Output the [X, Y] coordinate of the center of the cell containing the given text.  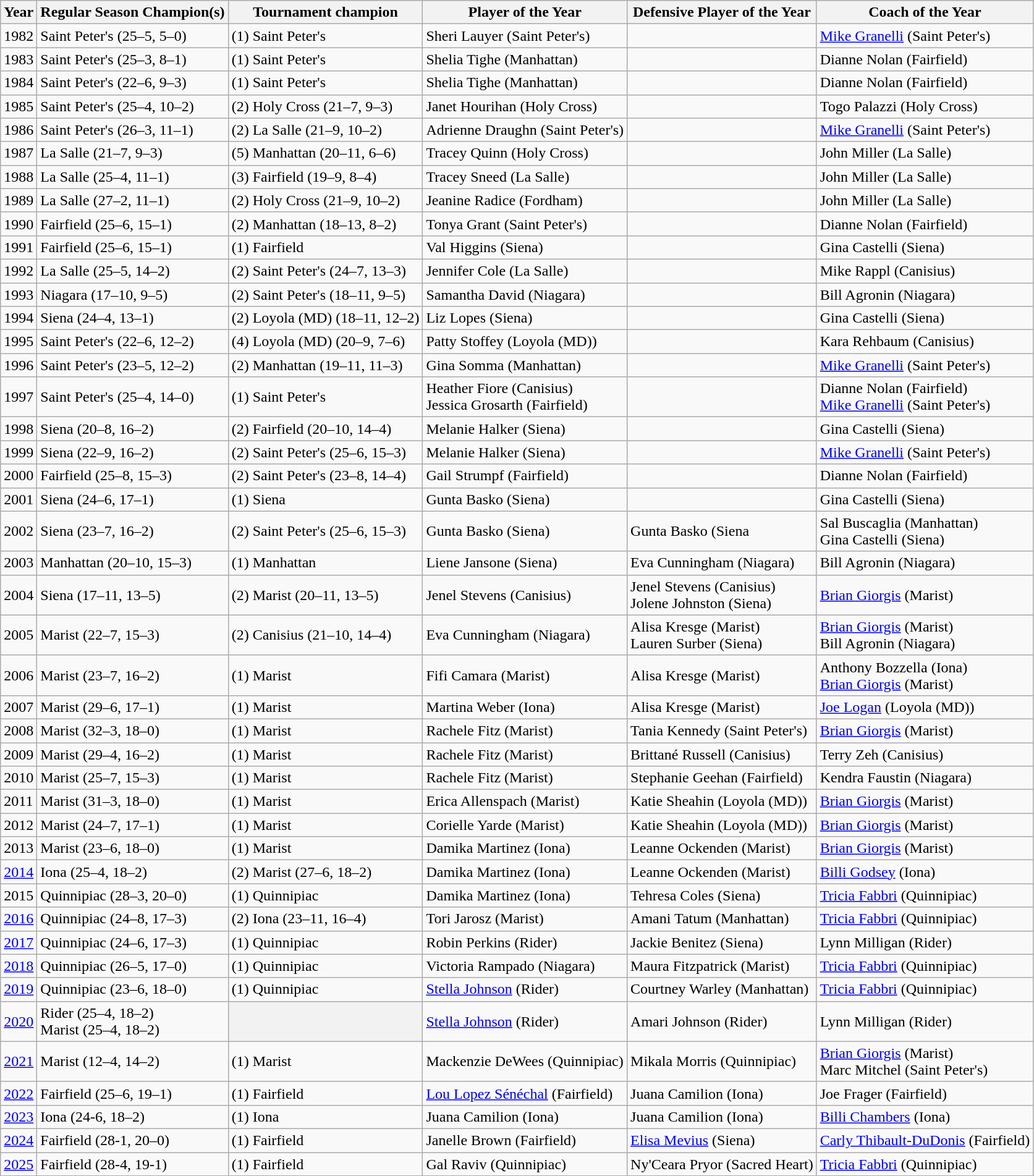
Carly Thibault-DuDonis (Fairfield) [925, 1140]
Amani Tatum (Manhattan) [722, 919]
Joe Frager (Fairfield) [925, 1093]
Stephanie Geehan (Fairfield) [722, 778]
Niagara (17–10, 9–5) [132, 295]
(2) Manhattan (19–11, 11–3) [325, 365]
Manhattan (20–10, 15–3) [132, 563]
Saint Peter's (26–3, 11–1) [132, 130]
Coach of the Year [925, 12]
Marist (23–6, 18–0) [132, 848]
2003 [19, 563]
Sal Buscaglia (Manhattan)Gina Castelli (Siena) [925, 531]
1982 [19, 36]
2025 [19, 1164]
Jeanine Radice (Fordham) [525, 200]
Anthony Bozzella (Iona)Brian Giorgis (Marist) [925, 675]
2010 [19, 778]
Marist (22–7, 15–3) [132, 635]
Siena (22–9, 16–2) [132, 452]
Tehresa Coles (Siena) [722, 895]
(5) Manhattan (20–11, 6–6) [325, 153]
1994 [19, 318]
1985 [19, 106]
2001 [19, 499]
(4) Loyola (MD) (20–9, 7–6) [325, 342]
Billi Chambers (Iona) [925, 1117]
Adrienne Draughn (Saint Peter's) [525, 130]
1995 [19, 342]
Joe Logan (Loyola (MD)) [925, 707]
Tania Kennedy (Saint Peter's) [722, 730]
Tournament champion [325, 12]
1997 [19, 397]
(1) Iona [325, 1117]
Quinnipiac (23–6, 18–0) [132, 989]
Tori Jarosz (Marist) [525, 919]
2023 [19, 1117]
2012 [19, 825]
(2) Saint Peter's (24–7, 13–3) [325, 271]
2007 [19, 707]
Iona (24-6, 18–2) [132, 1117]
2018 [19, 966]
Alisa Kresge (Marist)Lauren Surber (Siena) [722, 635]
(2) Marist (27–6, 18–2) [325, 872]
1996 [19, 365]
Siena (24–6, 17–1) [132, 499]
La Salle (25–5, 14–2) [132, 271]
(2) Loyola (MD) (18–11, 12–2) [325, 318]
1988 [19, 177]
1999 [19, 452]
Jackie Benitez (Siena) [722, 942]
(2) Canisius (21–10, 14–4) [325, 635]
Togo Palazzi (Holy Cross) [925, 106]
1998 [19, 429]
Siena (24–4, 13–1) [132, 318]
1989 [19, 200]
Tracey Quinn (Holy Cross) [525, 153]
Brian Giorgis (Marist) Marc Mitchel (Saint Peter's) [925, 1062]
Player of the Year [525, 12]
Mikala Morris (Quinnipiac) [722, 1062]
Fifi Camara (Marist) [525, 675]
Gail Strumpf (Fairfield) [525, 476]
Liene Jansone (Siena) [525, 563]
2022 [19, 1093]
Robin Perkins (Rider) [525, 942]
Amari Johnson (Rider) [722, 1021]
(2) Holy Cross (21–7, 9–3) [325, 106]
Martina Weber (Iona) [525, 707]
Mike Rappl (Canisius) [925, 271]
Tonya Grant (Saint Peter's) [525, 224]
1992 [19, 271]
Quinnipiac (24–8, 17–3) [132, 919]
1993 [19, 295]
Liz Lopes (Siena) [525, 318]
(2) Saint Peter's (18–11, 9–5) [325, 295]
Saint Peter's (25–5, 5–0) [132, 36]
Victoria Rampado (Niagara) [525, 966]
2011 [19, 802]
(2) Manhattan (18–13, 8–2) [325, 224]
Siena (17–11, 13–5) [132, 594]
2008 [19, 730]
Regular Season Champion(s) [132, 12]
Ny'Ceara Pryor (Sacred Heart) [722, 1164]
Sheri Lauyer (Saint Peter's) [525, 36]
Jenel Stevens (Canisius)Jolene Johnston (Siena) [722, 594]
1984 [19, 83]
Brian Giorgis (Marist)Bill Agronin (Niagara) [925, 635]
1991 [19, 247]
Val Higgins (Siena) [525, 247]
Marist (29–6, 17–1) [132, 707]
Courtney Warley (Manhattan) [722, 989]
Saint Peter's (23–5, 12–2) [132, 365]
2021 [19, 1062]
Janelle Brown (Fairfield) [525, 1140]
2014 [19, 872]
Saint Peter's (25–3, 8–1) [132, 59]
2016 [19, 919]
Marist (12–4, 14–2) [132, 1062]
Erica Allenspach (Marist) [525, 802]
2019 [19, 989]
Fairfield (25–8, 15–3) [132, 476]
Tracey Sneed (La Salle) [525, 177]
(1) Siena [325, 499]
Marist (25–7, 15–3) [132, 778]
Defensive Player of the Year [722, 12]
1990 [19, 224]
Siena (23–7, 16–2) [132, 531]
(2) Fairfield (20–10, 14–4) [325, 429]
Quinnipiac (24–6, 17–3) [132, 942]
1983 [19, 59]
Maura Fitzpatrick (Marist) [722, 966]
2013 [19, 848]
Jennifer Cole (La Salle) [525, 271]
Year [19, 12]
Kendra Faustin (Niagara) [925, 778]
Heather Fiore (Canisius)Jessica Grosarth (Fairfield) [525, 397]
Gal Raviv (Quinnipiac) [525, 1164]
Brittané Russell (Canisius) [722, 755]
2002 [19, 531]
La Salle (25–4, 11–1) [132, 177]
Gina Somma (Manhattan) [525, 365]
(2) Holy Cross (21–9, 10–2) [325, 200]
Saint Peter's (22–6, 9–3) [132, 83]
Quinnipiac (28–3, 20–0) [132, 895]
Mackenzie DeWees (Quinnipiac) [525, 1062]
Marist (31–3, 18–0) [132, 802]
Marist (29–4, 16–2) [132, 755]
1987 [19, 153]
2020 [19, 1021]
(2) Iona (23–11, 16–4) [325, 919]
Dianne Nolan (Fairfield)Mike Granelli (Saint Peter's) [925, 397]
Corielle Yarde (Marist) [525, 825]
2009 [19, 755]
Kara Rehbaum (Canisius) [925, 342]
Siena (20–8, 16–2) [132, 429]
Janet Hourihan (Holy Cross) [525, 106]
Marist (24–7, 17–1) [132, 825]
La Salle (27–2, 11–1) [132, 200]
2005 [19, 635]
Saint Peter's (22–6, 12–2) [132, 342]
Marist (23–7, 16–2) [132, 675]
Marist (32–3, 18–0) [132, 730]
Elisa Mevius (Siena) [722, 1140]
Saint Peter's (25–4, 10–2) [132, 106]
(2) Saint Peter's (23–8, 14–4) [325, 476]
Gunta Basko (Siena [722, 531]
2006 [19, 675]
Fairfield (28-1, 20–0) [132, 1140]
Rider (25–4, 18–2) Marist (25–4, 18–2) [132, 1021]
2000 [19, 476]
Quinnipiac (26–5, 17–0) [132, 966]
Fairfield (25–6, 19–1) [132, 1093]
2004 [19, 594]
2024 [19, 1140]
Fairfield (28-4, 19-1) [132, 1164]
La Salle (21–7, 9–3) [132, 153]
(3) Fairfield (19–9, 8–4) [325, 177]
Jenel Stevens (Canisius) [525, 594]
Patty Stoffey (Loyola (MD)) [525, 342]
1986 [19, 130]
Iona (25–4, 18–2) [132, 872]
2017 [19, 942]
Lou Lopez Sénéchal (Fairfield) [525, 1093]
2015 [19, 895]
(1) Manhattan [325, 563]
(2) Marist (20–11, 13–5) [325, 594]
Terry Zeh (Canisius) [925, 755]
Samantha David (Niagara) [525, 295]
Billi Godsey (Iona) [925, 872]
Saint Peter's (25–4, 14–0) [132, 397]
(2) La Salle (21–9, 10–2) [325, 130]
